Return (x, y) of the center of cell containing provided text 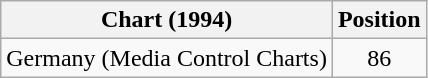
Germany (Media Control Charts) (167, 58)
Chart (1994) (167, 20)
86 (379, 58)
Position (379, 20)
